Determine the (X, Y) coordinate at the center of the cell enclosing the given text.  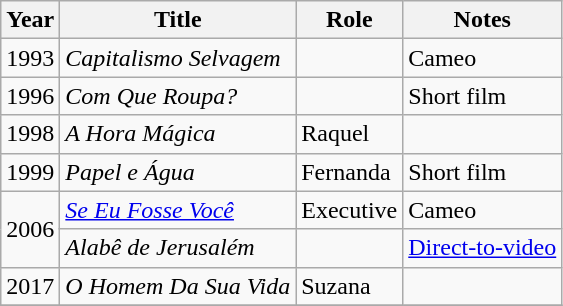
2006 (30, 229)
Se Eu Fosse Você (178, 210)
Capitalismo Selvagem (178, 58)
1996 (30, 96)
Role (350, 20)
Direct-to-video (482, 248)
A Hora Mágica (178, 134)
2017 (30, 286)
1999 (30, 172)
Executive (350, 210)
Alabê de Jerusalém (178, 248)
Year (30, 20)
Raquel (350, 134)
Title (178, 20)
Suzana (350, 286)
1998 (30, 134)
Notes (482, 20)
1993 (30, 58)
Fernanda (350, 172)
Com Que Roupa? (178, 96)
Papel e Água (178, 172)
O Homem Da Sua Vida (178, 286)
